Return (X, Y) of the center of cell containing provided text 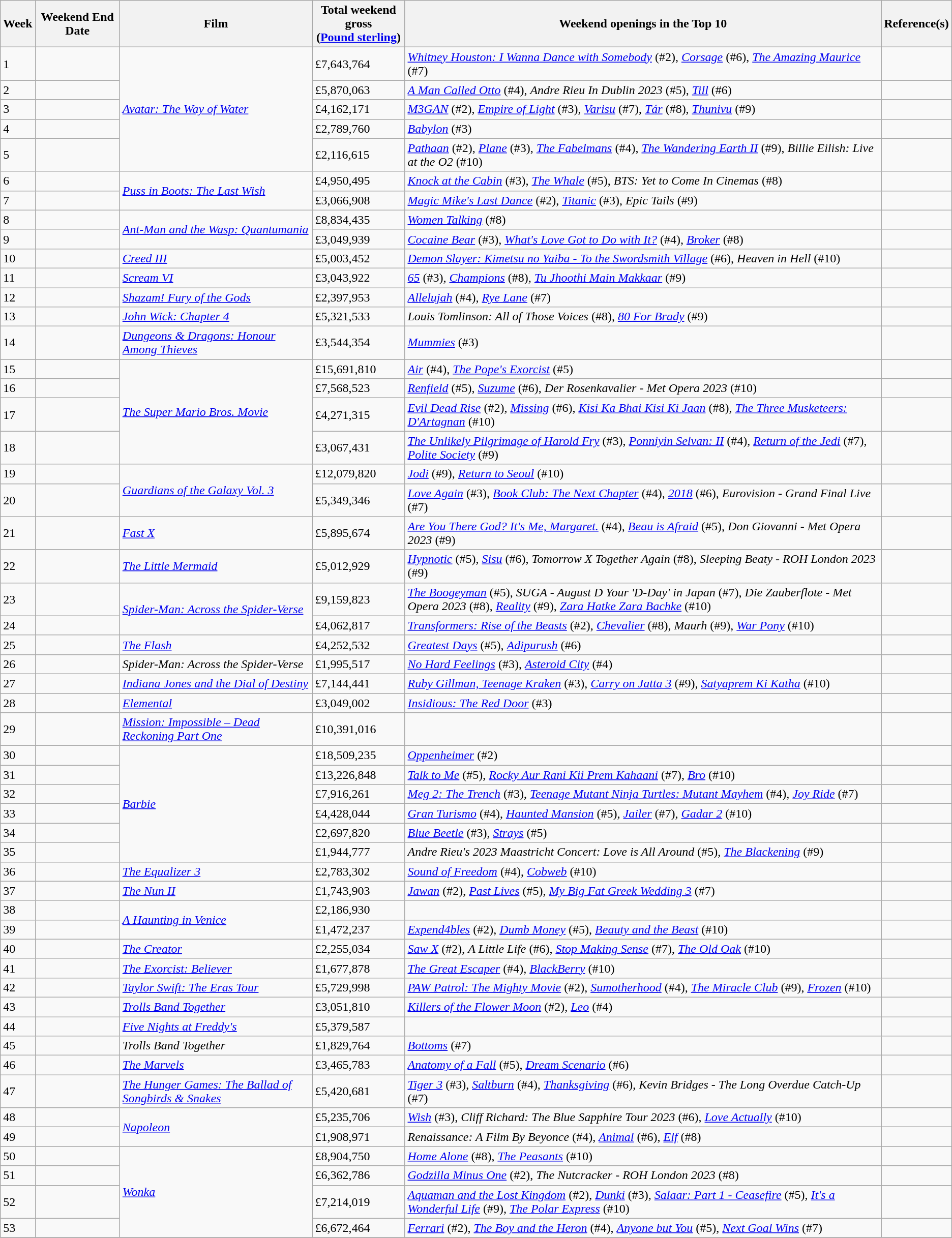
9 (18, 239)
£5,729,998 (359, 987)
Mummies (#3) (643, 343)
52 (18, 1202)
29 (18, 729)
£1,677,878 (359, 968)
Tiger 3 (#3), Saltburn (#4), Thanksgiving (#6), Kevin Bridges - The Long Overdue Catch-Up (#7) (643, 1091)
Film (216, 24)
Babylon (#3) (643, 129)
Ruby Gillman, Teenage Kraken (#3), Carry on Jatta 3 (#9), Satyaprem Ki Katha (#10) (643, 683)
The Flash (216, 645)
Godzilla Minus One (#2), The Nutcracker - ROH London 2023 (#8) (643, 1175)
15 (18, 369)
34 (18, 833)
33 (18, 813)
£2,697,820 (359, 833)
20 (18, 500)
44 (18, 1026)
Shazam! Fury of the Gods (216, 297)
£1,908,971 (359, 1137)
51 (18, 1175)
18 (18, 447)
Elemental (216, 703)
£1,995,517 (359, 664)
32 (18, 794)
Talk to Me (#5), Rocky Aur Rani Kii Prem Kahaani (#7), Bro (#10) (643, 775)
30 (18, 756)
The Equalizer 3 (216, 871)
Cocaine Bear (#3), What's Love Got to Do with It? (#4), Broker (#8) (643, 239)
Wish (#3), Cliff Richard: The Blue Sapphire Tour 2023 (#6), Love Actually (#10) (643, 1118)
6 (18, 181)
Five Nights at Freddy's (216, 1026)
No Hard Feelings (#3), Asteroid City (#4) (643, 664)
John Wick: Chapter 4 (216, 317)
Are You There God? It's Me, Margaret. (#4), Beau is Afraid (#5), Don Giovanni - Met Opera 2023 (#9) (643, 533)
£2,789,760 (359, 129)
24 (18, 625)
1 (18, 64)
£3,043,922 (359, 278)
4 (18, 129)
£6,672,464 (359, 1228)
14 (18, 343)
Wonka (216, 1192)
11 (18, 278)
£5,235,706 (359, 1118)
The Hunger Games: The Ballad of Songbirds & Snakes (216, 1091)
28 (18, 703)
Puss in Boots: The Last Wish (216, 191)
£5,349,346 (359, 500)
27 (18, 683)
PAW Patrol: The Mighty Movie (#2), Sumotherhood (#4), The Miracle Club (#9), Frozen (#10) (643, 987)
£1,743,903 (359, 891)
Women Talking (#8) (643, 220)
42 (18, 987)
Week (18, 24)
£7,144,441 (359, 683)
Anatomy of a Fall (#5), Dream Scenario (#6) (643, 1065)
Blue Beetle (#3), Strays (#5) (643, 833)
46 (18, 1065)
Reference(s) (916, 24)
£3,544,354 (359, 343)
16 (18, 388)
38 (18, 910)
Weekend openings in the Top 10 (643, 24)
£1,944,777 (359, 852)
£18,509,235 (359, 756)
£15,691,810 (359, 369)
£5,379,587 (359, 1026)
£6,362,786 (359, 1175)
48 (18, 1118)
Guardians of the Galaxy Vol. 3 (216, 490)
£4,162,171 (359, 109)
50 (18, 1156)
Ant-Man and the Wasp: Quantumania (216, 229)
7 (18, 200)
£5,012,929 (359, 566)
The Boogeyman (#5), SUGA - August D Your 'D-Day' in Japan (#7), Die Zauberflote - Met Opera 2023 (#8), Reality (#9), Zara Hatke Zara Bachke (#10) (643, 599)
M3GAN (#2), Empire of Light (#3), Varisu (#7), Tár (#8), Thunivu (#9) (643, 109)
£7,916,261 (359, 794)
A Man Called Otto (#4), Andre Rieu In Dublin 2023 (#5), Till (#6) (643, 90)
A Haunting in Venice (216, 920)
The Exorcist: Believer (216, 968)
£7,214,019 (359, 1202)
£5,420,681 (359, 1091)
Total weekend gross(Pound sterling) (359, 24)
£1,472,237 (359, 929)
31 (18, 775)
£3,066,908 (359, 200)
£1,829,764 (359, 1046)
£13,226,848 (359, 775)
£5,895,674 (359, 533)
Napoleon (216, 1127)
Expend4bles (#2), Dumb Money (#5), Beauty and the Beast (#10) (643, 929)
8 (18, 220)
Bottoms (#7) (643, 1046)
£7,643,764 (359, 64)
The Great Escaper (#4), BlackBerry (#10) (643, 968)
Aquaman and the Lost Kingdom (#2), Dunki (#3), Salaar: Part 1 - Ceasefire (#5), It's a Wonderful Life (#9), The Polar Express (#10) (643, 1202)
£8,904,750 (359, 1156)
Home Alone (#8), The Peasants (#10) (643, 1156)
£2,255,034 (359, 949)
2 (18, 90)
22 (18, 566)
£5,870,063 (359, 90)
Weekend End Date (77, 24)
£5,321,533 (359, 317)
£3,049,939 (359, 239)
Evil Dead Rise (#2), Missing (#6), Kisi Ka Bhai Kisi Ki Jaan (#8), The Three Musketeers: D'Artagnan (#10) (643, 415)
47 (18, 1091)
Creed III (216, 258)
19 (18, 474)
Avatar: The Way of Water (216, 109)
Taylor Swift: The Eras Tour (216, 987)
Gran Turismo (#4), Haunted Mansion (#5), Jailer (#7), Gadar 2 (#10) (643, 813)
Mission: Impossible – Dead Reckoning Part One (216, 729)
26 (18, 664)
The Marvels (216, 1065)
Greatest Days (#5), Adipurush (#6) (643, 645)
Hypnotic (#5), Sisu (#6), Tomorrow X Together Again (#8), Sleeping Beaty - ROH London 2023 (#9) (643, 566)
Love Again (#3), Book Club: The Next Chapter (#4), 2018 (#6), Eurovision - Grand Final Live (#7) (643, 500)
Killers of the Flower Moon (#2), Leo (#4) (643, 1007)
Demon Slayer: Kimetsu no Yaiba - To the Swordsmith Village (#6), Heaven in Hell (#10) (643, 258)
£4,062,817 (359, 625)
Oppenheimer (#2) (643, 756)
65 (#3), Champions (#8), Tu Jhoothi Main Makkaar (#9) (643, 278)
£2,397,953 (359, 297)
£3,049,002 (359, 703)
17 (18, 415)
£8,834,435 (359, 220)
£4,950,495 (359, 181)
Indiana Jones and the Dial of Destiny (216, 683)
Scream VI (216, 278)
Dungeons & Dragons: Honour Among Thieves (216, 343)
£7,568,523 (359, 388)
Allelujah (#4), Rye Lane (#7) (643, 297)
The Unlikely Pilgrimage of Harold Fry (#3), Ponniyin Selvan: II (#4), Return of the Jedi (#7), Polite Society (#9) (643, 447)
£3,051,810 (359, 1007)
Pathaan (#2), Plane (#3), The Fabelmans (#4), The Wandering Earth II (#9), Billie Eilish: Live at the O2 (#10) (643, 155)
39 (18, 929)
36 (18, 871)
£9,159,823 (359, 599)
£2,186,930 (359, 910)
Air (#4), The Pope's Exorcist (#5) (643, 369)
10 (18, 258)
12 (18, 297)
Jodi (#9), Return to Seoul (#10) (643, 474)
Louis Tomlinson: All of Those Voices (#8), 80 For Brady (#9) (643, 317)
13 (18, 317)
The Creator (216, 949)
£4,271,315 (359, 415)
Magic Mike's Last Dance (#2), Titanic (#3), Epic Tails (#9) (643, 200)
£2,116,615 (359, 155)
Whitney Houston: I Wanna Dance with Somebody (#2), Corsage (#6), The Amazing Maurice (#7) (643, 64)
Transformers: Rise of the Beasts (#2), Chevalier (#8), Maurh (#9), War Pony (#10) (643, 625)
Sound of Freedom (#4), Cobweb (#10) (643, 871)
37 (18, 891)
£3,465,783 (359, 1065)
£10,391,016 (359, 729)
£4,428,044 (359, 813)
Saw X (#2), A Little Life (#6), Stop Making Sense (#7), The Old Oak (#10) (643, 949)
Renfield (#5), Suzume (#6), Der Rosenkavalier - Met Opera 2023 (#10) (643, 388)
£2,783,302 (359, 871)
25 (18, 645)
Jawan (#2), Past Lives (#5), My Big Fat Greek Wedding 3 (#7) (643, 891)
Fast X (216, 533)
£5,003,452 (359, 258)
21 (18, 533)
£12,079,820 (359, 474)
23 (18, 599)
The Little Mermaid (216, 566)
45 (18, 1046)
The Super Mario Bros. Movie (216, 412)
35 (18, 852)
3 (18, 109)
£3,067,431 (359, 447)
5 (18, 155)
49 (18, 1137)
41 (18, 968)
Barbie (216, 804)
Insidious: The Red Door (#3) (643, 703)
53 (18, 1228)
Ferrari (#2), The Boy and the Heron (#4), Anyone but You (#5), Next Goal Wins (#7) (643, 1228)
43 (18, 1007)
Meg 2: The Trench (#3), Teenage Mutant Ninja Turtles: Mutant Mayhem (#4), Joy Ride (#7) (643, 794)
Knock at the Cabin (#3), The Whale (#5), BTS: Yet to Come In Cinemas (#8) (643, 181)
The Nun II (216, 891)
£4,252,532 (359, 645)
40 (18, 949)
Renaissance: A Film By Beyonce (#4), Animal (#6), Elf (#8) (643, 1137)
Andre Rieu's 2023 Maastricht Concert: Love is All Around (#5), The Blackening (#9) (643, 852)
